Provide the [x, y] coordinate of the cell's center where the given text is located.  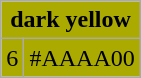
6 [12, 58]
dark yellow [70, 20]
#AAAA00 [82, 58]
